Output the [x, y] coordinate of the center of the cell containing the given text.  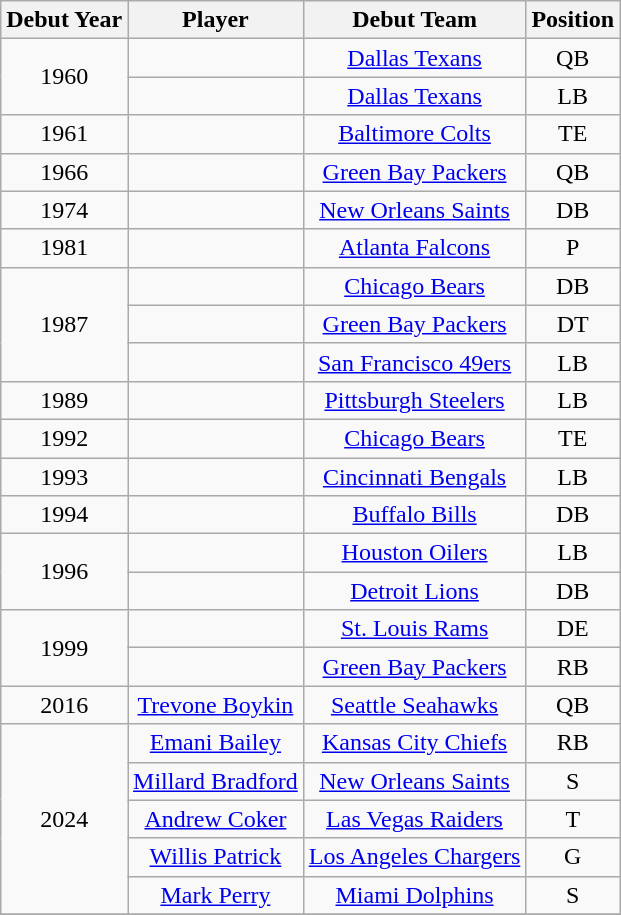
1999 [64, 648]
Mark Perry [216, 895]
Cincinnati Bengals [414, 477]
Player [216, 20]
G [573, 857]
1966 [64, 172]
1992 [64, 438]
1987 [64, 324]
Detroit Lions [414, 591]
Trevone Boykin [216, 705]
Kansas City Chiefs [414, 743]
2024 [64, 819]
Las Vegas Raiders [414, 819]
2016 [64, 705]
P [573, 248]
DT [573, 324]
Seattle Seahawks [414, 705]
1989 [64, 400]
San Francisco 49ers [414, 362]
Emani Bailey [216, 743]
Debut Team [414, 20]
Baltimore Colts [414, 134]
Buffalo Bills [414, 515]
Willis Patrick [216, 857]
T [573, 819]
1996 [64, 572]
1961 [64, 134]
St. Louis Rams [414, 629]
1994 [64, 515]
Position [573, 20]
1960 [64, 77]
Millard Bradford [216, 781]
Atlanta Falcons [414, 248]
Houston Oilers [414, 553]
1974 [64, 210]
1981 [64, 248]
1993 [64, 477]
DE [573, 629]
Pittsburgh Steelers [414, 400]
Miami Dolphins [414, 895]
Debut Year [64, 20]
Los Angeles Chargers [414, 857]
Andrew Coker [216, 819]
